Identify which cell holds the provided text, then report its [x, y] central coordinate. 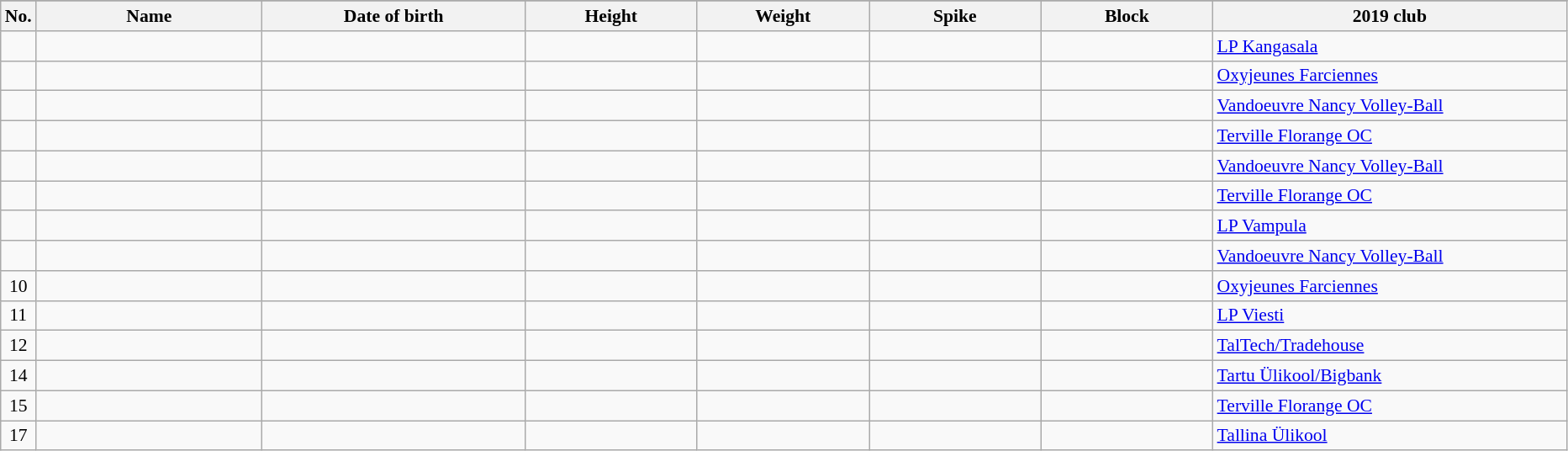
12 [18, 346]
Tartu Ülikool/Bigbank [1391, 376]
No. [18, 16]
Date of birth [393, 16]
15 [18, 406]
Name [150, 16]
LP Vampula [1391, 226]
10 [18, 286]
2019 club [1391, 16]
Weight [784, 16]
17 [18, 436]
LP Kangasala [1391, 46]
14 [18, 376]
Block [1127, 16]
Height [610, 16]
11 [18, 316]
Spike [955, 16]
Tallina Ülikool [1391, 436]
TalTech/Tradehouse [1391, 346]
LP Viesti [1391, 316]
